Find where the given text appears and provide that cell's center as [x, y] coordinate. 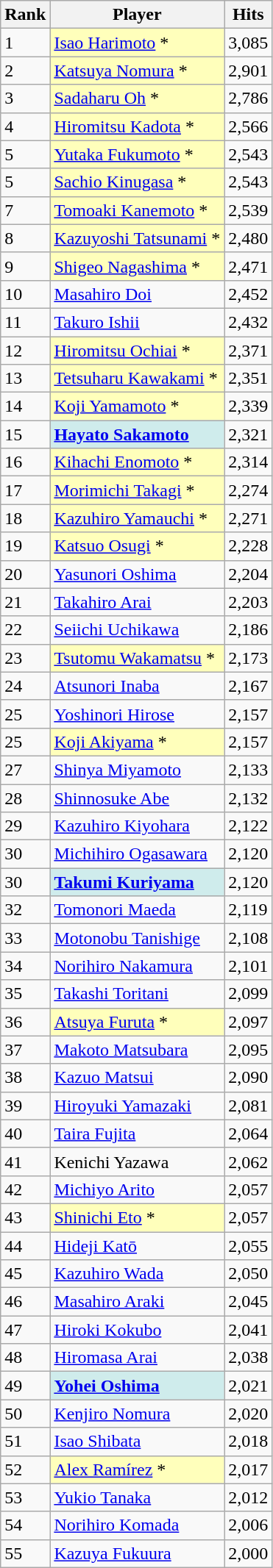
9 [25, 266]
11 [25, 322]
40 [25, 1134]
12 [25, 351]
19 [25, 546]
10 [25, 294]
Makoto Matsubara [137, 1050]
2,432 [249, 322]
Tomonori Maeda [137, 910]
2,081 [249, 1106]
2,021 [249, 1386]
14 [25, 407]
Yohei Oshima [137, 1386]
2,173 [249, 658]
Player [137, 15]
Tomoaki Kanemoto * [137, 210]
2,186 [249, 630]
36 [25, 1022]
2,167 [249, 686]
2,000 [249, 1553]
2,133 [249, 770]
Hiroki Kokubo [137, 1330]
8 [25, 238]
39 [25, 1106]
Takashi Toritani [137, 994]
Norihiro Komada [137, 1525]
2,122 [249, 826]
2,539 [249, 210]
24 [25, 686]
2,271 [249, 518]
2,099 [249, 994]
48 [25, 1358]
2,020 [249, 1414]
Katsuya Nomura * [137, 71]
3,085 [249, 43]
16 [25, 462]
Hits [249, 15]
46 [25, 1302]
55 [25, 1553]
2,786 [249, 99]
2,095 [249, 1050]
Koji Yamamoto * [137, 407]
2,351 [249, 379]
Shinnosuke Abe [137, 798]
Yasunori Oshima [137, 574]
Rank [25, 15]
2,017 [249, 1469]
32 [25, 910]
2,566 [249, 126]
3 [25, 99]
51 [25, 1442]
Takuro Ishii [137, 322]
2,062 [249, 1161]
Atsunori Inaba [137, 686]
2,038 [249, 1358]
Takahiro Arai [137, 602]
2,228 [249, 546]
45 [25, 1274]
42 [25, 1189]
Hideji Katō [137, 1246]
2,064 [249, 1134]
Masahiro Araki [137, 1302]
2 [25, 71]
52 [25, 1469]
2,132 [249, 798]
2,274 [249, 490]
44 [25, 1246]
Yukio Tanaka [137, 1497]
2,101 [249, 966]
33 [25, 938]
Kazuyoshi Tatsunami * [137, 238]
Tetsuharu Kawakami * [137, 379]
27 [25, 770]
Kazuhiro Kiyohara [137, 826]
Kazuya Fukuura [137, 1553]
2,012 [249, 1497]
Shinya Miyamoto [137, 770]
Kazuhiro Yamauchi * [137, 518]
2,203 [249, 602]
15 [25, 434]
Koji Akiyama * [137, 742]
34 [25, 966]
2,314 [249, 462]
Isao Harimoto * [137, 43]
Hiromitsu Ochiai * [137, 351]
2,055 [249, 1246]
2,041 [249, 1330]
2,018 [249, 1442]
Takumi Kuriyama [137, 882]
35 [25, 994]
Morimichi Takagi * [137, 490]
Shigeo Nagashima * [137, 266]
18 [25, 518]
2,204 [249, 574]
Atsuya Furuta * [137, 1022]
Yutaka Fukumoto * [137, 154]
53 [25, 1497]
21 [25, 602]
2,480 [249, 238]
Masahiro Doi [137, 294]
Hayato Sakamoto [137, 434]
37 [25, 1050]
Alex Ramírez * [137, 1469]
Shinichi Eto * [137, 1217]
20 [25, 574]
Norihiro Nakamura [137, 966]
2,901 [249, 71]
23 [25, 658]
Sadaharu Oh * [137, 99]
Kenichi Yazawa [137, 1161]
2,045 [249, 1302]
Michiyo Arito [137, 1189]
Kazuo Matsui [137, 1078]
2,321 [249, 434]
2,471 [249, 266]
54 [25, 1525]
Seiichi Uchikawa [137, 630]
Kenjiro Nomura [137, 1414]
2,090 [249, 1078]
2,006 [249, 1525]
Taira Fujita [137, 1134]
49 [25, 1386]
2,452 [249, 294]
Hiromasa Arai [137, 1358]
Michihiro Ogasawara [137, 854]
50 [25, 1414]
41 [25, 1161]
Kihachi Enomoto * [137, 462]
47 [25, 1330]
Sachio Kinugasa * [137, 182]
38 [25, 1078]
Hiromitsu Kadota * [137, 126]
Tsutomu Wakamatsu * [137, 658]
22 [25, 630]
29 [25, 826]
Hiroyuki Yamazaki [137, 1106]
2,371 [249, 351]
Kazuhiro Wada [137, 1274]
Katsuo Osugi * [137, 546]
2,119 [249, 910]
2,050 [249, 1274]
1 [25, 43]
17 [25, 490]
Isao Shibata [137, 1442]
2,339 [249, 407]
Yoshinori Hirose [137, 714]
13 [25, 379]
Motonobu Tanishige [137, 938]
4 [25, 126]
28 [25, 798]
2,108 [249, 938]
7 [25, 210]
43 [25, 1217]
2,097 [249, 1022]
